Search for the cell housing the specified text and yield its (x, y) center coordinate. 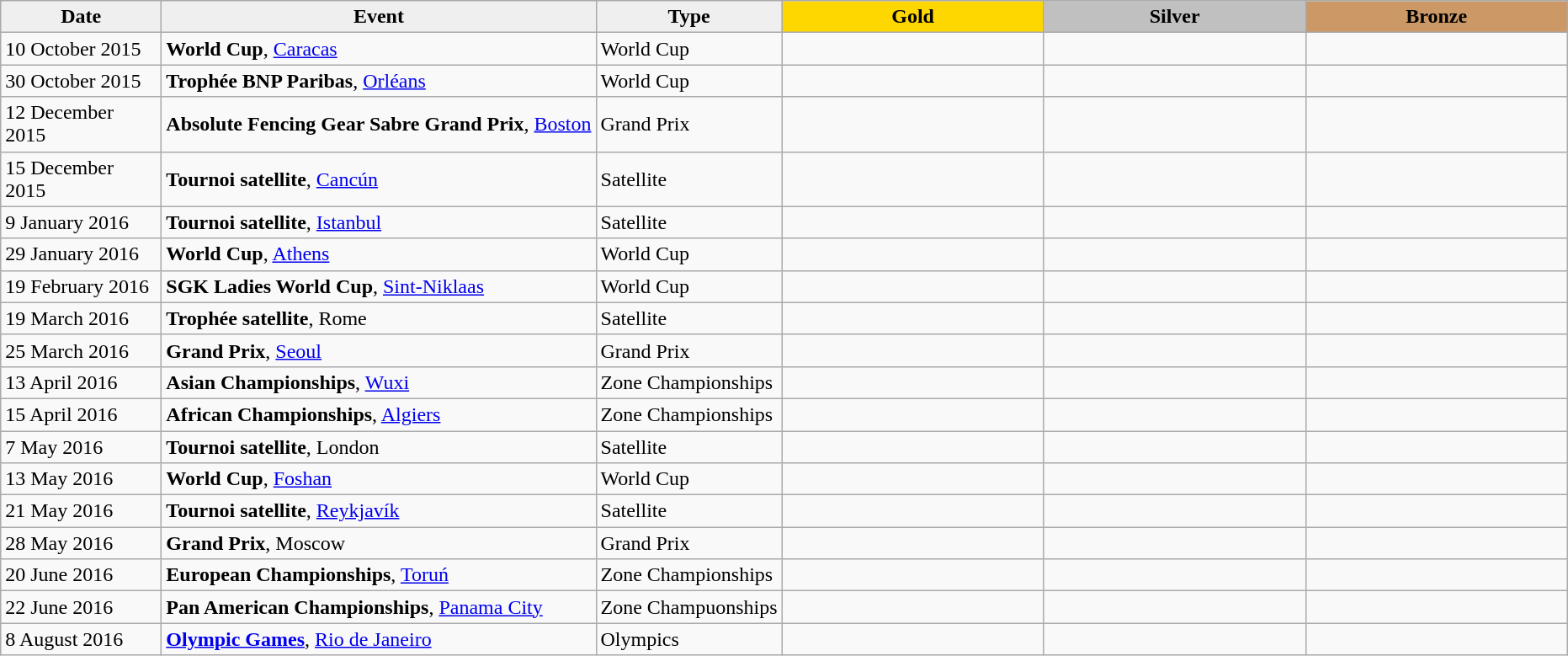
10 October 2015 (81, 49)
29 January 2016 (81, 254)
19 February 2016 (81, 286)
Olympic Games, Rio de Janeiro (379, 639)
15 December 2015 (81, 179)
African Championships, Algiers (379, 414)
Type (688, 17)
Event (379, 17)
Tournoi satellite, Cancún (379, 179)
Pan American Championships, Panama City (379, 607)
Trophée satellite, Rome (379, 318)
Tournoi satellite, Reykjavík (379, 511)
Grand Prix, Seoul (379, 350)
Tournoi satellite, London (379, 447)
European Championships, Toruń (379, 575)
World Cup, Foshan (379, 479)
12 December 2015 (81, 125)
9 January 2016 (81, 222)
World Cup, Caracas (379, 49)
15 April 2016 (81, 414)
Silver (1175, 17)
Gold (912, 17)
7 May 2016 (81, 447)
Bronze (1436, 17)
Olympics (688, 639)
25 March 2016 (81, 350)
22 June 2016 (81, 607)
SGK Ladies World Cup, Sint-Niklaas (379, 286)
20 June 2016 (81, 575)
13 April 2016 (81, 382)
Trophée BNP Paribas, Orléans (379, 81)
Asian Championships, Wuxi (379, 382)
8 August 2016 (81, 639)
Grand Prix, Moscow (379, 543)
World Cup, Athens (379, 254)
28 May 2016 (81, 543)
Date (81, 17)
Zone Champuonships (688, 607)
Absolute Fencing Gear Sabre Grand Prix, Boston (379, 125)
21 May 2016 (81, 511)
13 May 2016 (81, 479)
Tournoi satellite, Istanbul (379, 222)
19 March 2016 (81, 318)
30 October 2015 (81, 81)
